For the text-containing cell, return its midpoint in (X, Y) coordinate format. 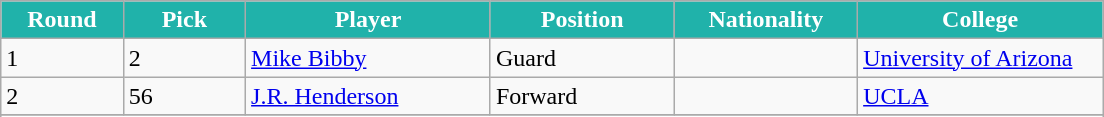
College (980, 20)
Position (582, 20)
Round (62, 20)
56 (184, 96)
Forward (582, 96)
UCLA (980, 96)
Player (368, 20)
Mike Bibby (368, 58)
1 (62, 58)
Pick (184, 20)
Nationality (766, 20)
Guard (582, 58)
University of Arizona (980, 58)
J.R. Henderson (368, 96)
